For the text-containing cell, return its midpoint in [x, y] coordinate format. 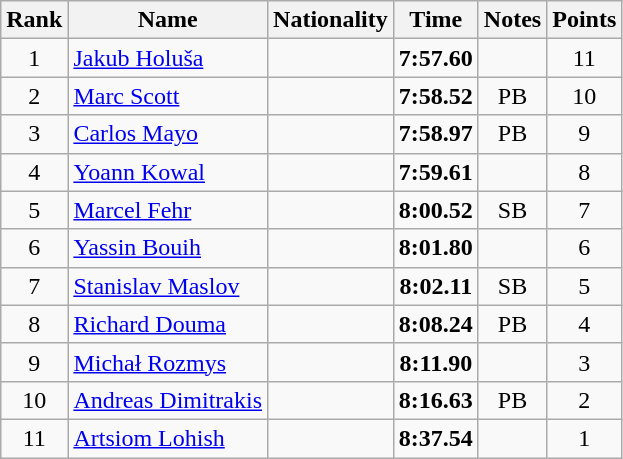
Nationality [331, 20]
8:00.52 [436, 210]
Richard Douma [168, 324]
8:16.63 [436, 400]
8:01.80 [436, 248]
7:58.97 [436, 134]
Time [436, 20]
7:58.52 [436, 96]
8:37.54 [436, 438]
Name [168, 20]
8:02.11 [436, 286]
Andreas Dimitrakis [168, 400]
Michał Rozmys [168, 362]
Jakub Holuša [168, 58]
Notes [512, 20]
Marcel Fehr [168, 210]
Yoann Kowal [168, 172]
Carlos Mayo [168, 134]
7:57.60 [436, 58]
7:59.61 [436, 172]
Stanislav Maslov [168, 286]
8:11.90 [436, 362]
Rank [34, 20]
8:08.24 [436, 324]
Artsiom Lohish [168, 438]
Yassin Bouih [168, 248]
Points [584, 20]
Marc Scott [168, 96]
